Return the [x, y] coordinate for the center point of the cell that contains the specified text.  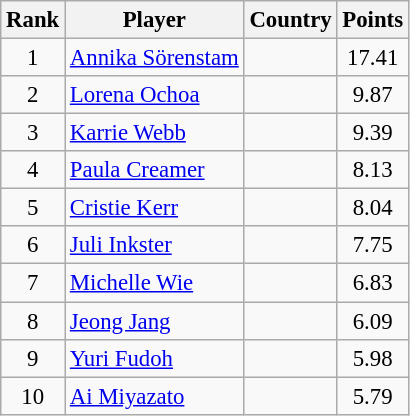
Paula Creamer [155, 170]
5.98 [372, 358]
10 [33, 396]
17.41 [372, 58]
5.79 [372, 396]
7 [33, 283]
8.13 [372, 170]
4 [33, 170]
3 [33, 133]
Karrie Webb [155, 133]
9 [33, 358]
2 [33, 95]
8 [33, 321]
6.09 [372, 321]
Country [290, 20]
Jeong Jang [155, 321]
Juli Inkster [155, 245]
Yuri Fudoh [155, 358]
6.83 [372, 283]
6 [33, 245]
Ai Miyazato [155, 396]
8.04 [372, 208]
Lorena Ochoa [155, 95]
Annika Sörenstam [155, 58]
Michelle Wie [155, 283]
5 [33, 208]
Player [155, 20]
1 [33, 58]
9.87 [372, 95]
9.39 [372, 133]
Cristie Kerr [155, 208]
Points [372, 20]
Rank [33, 20]
7.75 [372, 245]
